Search for the cell housing the specified text and yield its (X, Y) center coordinate. 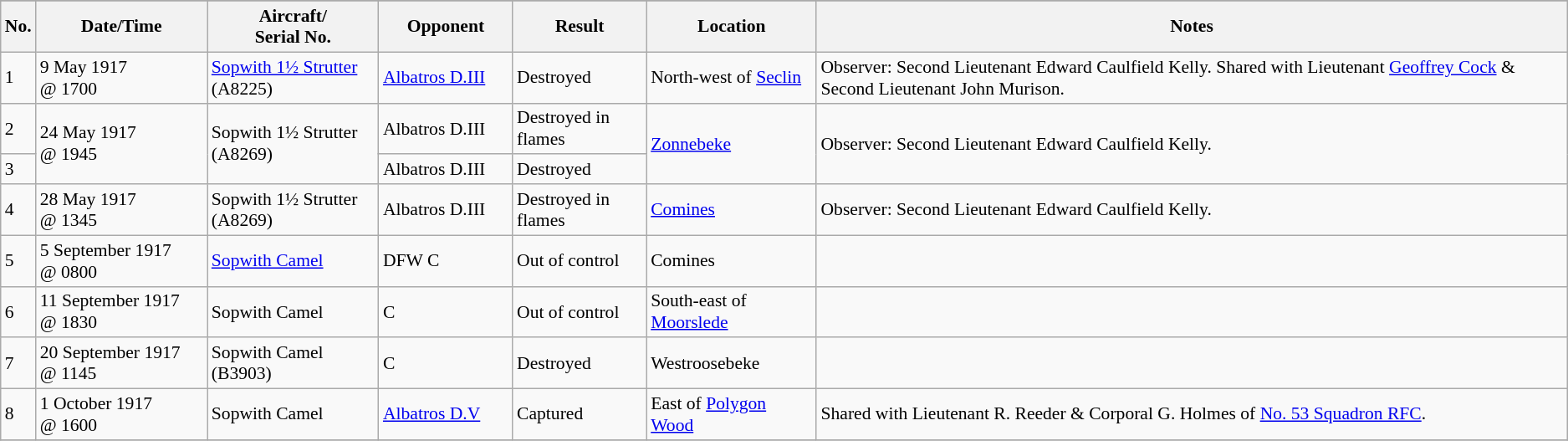
Sopwith 1½ Strutter(A8225) (293, 77)
9 May 1917@ 1700 (122, 77)
Sopwith Camel(B3903) (293, 363)
Observer: Second Lieutenant Edward Caulfield Kelly. Shared with Lieutenant Geoffrey Cock & Second Lieutenant John Murison. (1191, 77)
No. (18, 27)
5 (18, 261)
Result (580, 27)
East of Polygon Wood (731, 415)
Location (731, 27)
Zonnebeke (731, 144)
Aircraft/Serial No. (293, 27)
South-east of Moorslede (731, 311)
Westroosebeke (731, 363)
24 May 1917@ 1945 (122, 144)
8 (18, 415)
3 (18, 170)
6 (18, 311)
Shared with Lieutenant R. Reeder & Corporal G. Holmes of No. 53 Squadron RFC. (1191, 415)
1 October 1917@ 1600 (122, 415)
1 (18, 77)
4 (18, 209)
North-west of Seclin (731, 77)
DFW C (446, 261)
2 (18, 129)
Notes (1191, 27)
Opponent (446, 27)
20 September 1917@ 1145 (122, 363)
7 (18, 363)
28 May 1917@ 1345 (122, 209)
Albatros D.V (446, 415)
Captured (580, 415)
Date/Time (122, 27)
11 September 1917@ 1830 (122, 311)
5 September 1917@ 0800 (122, 261)
